For the text-containing cell, return its midpoint in [X, Y] coordinate format. 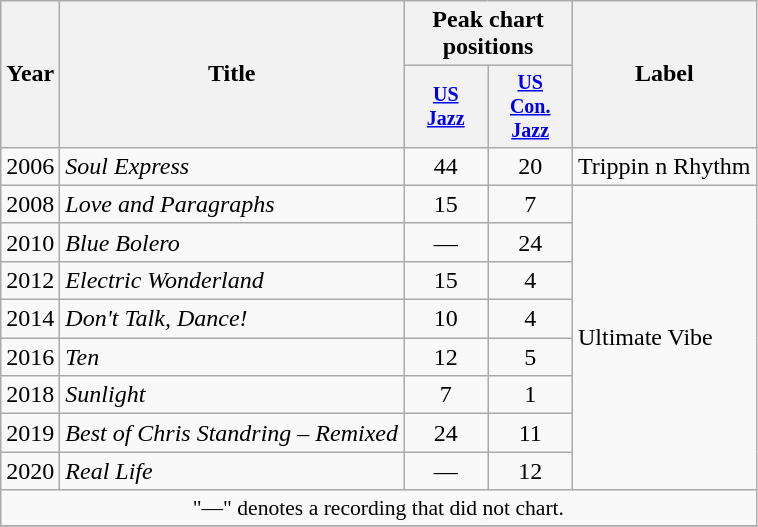
2020 [30, 471]
Sunlight [232, 395]
2012 [30, 280]
Title [232, 74]
Don't Talk, Dance! [232, 319]
2006 [30, 166]
2018 [30, 395]
44 [446, 166]
Love and Paragraphs [232, 204]
Real Life [232, 471]
Year [30, 74]
5 [530, 357]
Blue Bolero [232, 242]
Electric Wonderland [232, 280]
2019 [30, 433]
2016 [30, 357]
Peak chart positions [488, 34]
USCon.Jazz [530, 106]
2010 [30, 242]
10 [446, 319]
1 [530, 395]
Trippin n Rhythm [664, 166]
Label [664, 74]
2014 [30, 319]
"—" denotes a recording that did not chart. [378, 508]
2008 [30, 204]
Ten [232, 357]
11 [530, 433]
20 [530, 166]
Best of Chris Standring – Remixed [232, 433]
Soul Express [232, 166]
USJazz [446, 106]
Ultimate Vibe [664, 337]
